Identify which cell holds the provided text, then report its (X, Y) central coordinate. 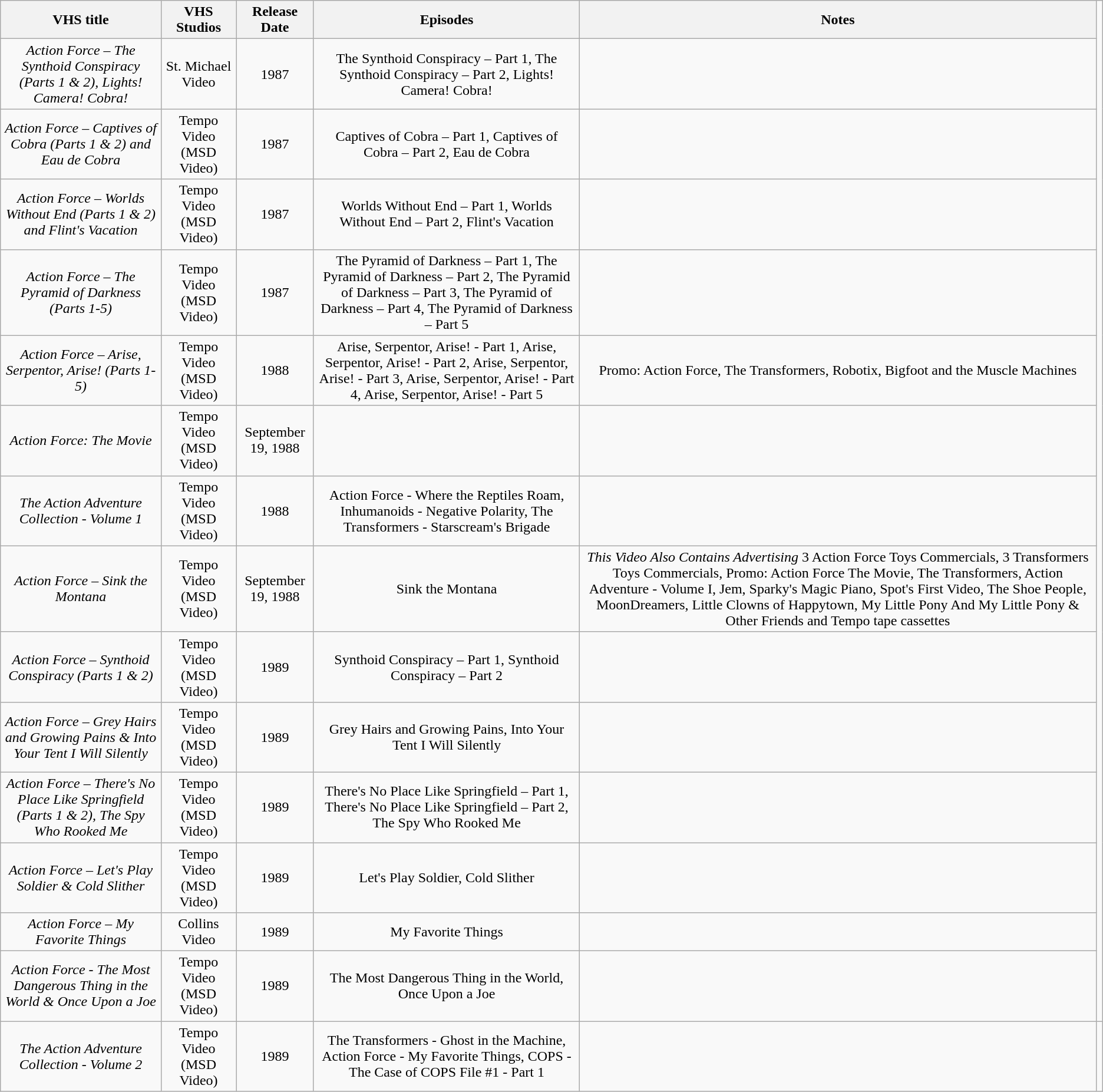
Action Force – My Favorite Things (81, 932)
The Most Dangerous Thing in the World, Once Upon a Joe (447, 987)
Action Force – Captives of Cobra (Parts 1 & 2) and Eau de Cobra (81, 144)
My Favorite Things (447, 932)
Collins Video (198, 932)
Action Force – Synthoid Conspiracy (Parts 1 & 2) (81, 667)
Notes (838, 20)
Action Force – The Synthoid Conspiracy (Parts 1 & 2), Lights! Camera! Cobra! (81, 74)
The Synthoid Conspiracy – Part 1, The Synthoid Conspiracy – Part 2, Lights! Camera! Cobra! (447, 74)
The Transformers - Ghost in the Machine, Action Force - My Favorite Things, COPS - The Case of COPS File #1 - Part 1 (447, 1056)
Action Force – There's No Place Like Springfield (Parts 1 & 2), The Spy Who Rooked Me (81, 807)
Action Force – Arise, Serpentor, Arise! (Parts 1-5) (81, 370)
St. Michael Video (198, 74)
Promo: Action Force, The Transformers, Robotix, Bigfoot and the Muscle Machines (838, 370)
Synthoid Conspiracy – Part 1, Synthoid Conspiracy – Part 2 (447, 667)
Action Force - Where the Reptiles Roam, Inhumanoids - Negative Polarity, The Transformers - Starscream's Brigade (447, 510)
Action Force – Sink the Montana (81, 589)
Action Force: The Movie (81, 441)
Captives of Cobra – Part 1, Captives of Cobra – Part 2, Eau de Cobra (447, 144)
VHS Studios (198, 20)
There's No Place Like Springfield – Part 1, There's No Place Like Springfield – Part 2, The Spy Who Rooked Me (447, 807)
Grey Hairs and Growing Pains, Into Your Tent I Will Silently (447, 737)
Sink the Montana (447, 589)
Action Force – The Pyramid of Darkness (Parts 1-5) (81, 292)
VHS title (81, 20)
Action Force – Worlds Without End (Parts 1 & 2) and Flint's Vacation (81, 215)
The Action Adventure Collection - Volume 2 (81, 1056)
Release Date (275, 20)
Action Force – Let's Play Soldier & Cold Slither (81, 878)
Worlds Without End – Part 1, Worlds Without End – Part 2, Flint's Vacation (447, 215)
Let's Play Soldier, Cold Slither (447, 878)
Action Force – Grey Hairs and Growing Pains & Into Your Tent I Will Silently (81, 737)
Action Force - The Most Dangerous Thing in the World & Once Upon a Joe (81, 987)
The Action Adventure Collection - Volume 1 (81, 510)
Episodes (447, 20)
